Locate the cell with the specified text and output its [X, Y] center coordinate. 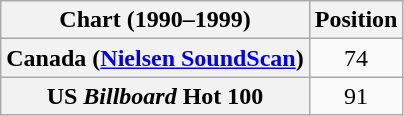
Position [356, 20]
74 [356, 58]
91 [356, 96]
Canada (Nielsen SoundScan) [155, 58]
US Billboard Hot 100 [155, 96]
Chart (1990–1999) [155, 20]
